Extract the [x, y] coordinate from the center of the cell holding the provided text.  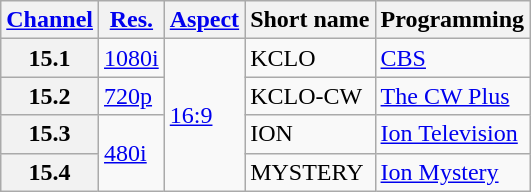
KCLO-CW [310, 96]
15.4 [50, 172]
15.1 [50, 58]
Channel [50, 20]
Short name [310, 20]
Aspect [204, 20]
Res. [132, 20]
KCLO [310, 58]
CBS [452, 58]
1080i [132, 58]
16:9 [204, 115]
480i [132, 153]
15.2 [50, 96]
Ion Mystery [452, 172]
MYSTERY [310, 172]
The CW Plus [452, 96]
Ion Television [452, 134]
Programming [452, 20]
15.3 [50, 134]
720p [132, 96]
ION [310, 134]
